Identify which cell holds the provided text, then report its (x, y) central coordinate. 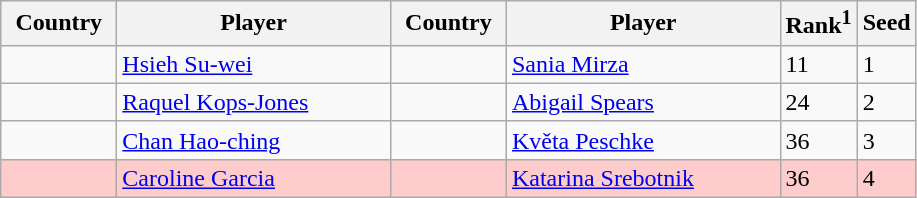
4 (886, 178)
24 (818, 102)
Chan Hao-ching (254, 140)
Sania Mirza (643, 64)
Raquel Kops-Jones (254, 102)
Rank1 (818, 24)
Seed (886, 24)
11 (818, 64)
Květa Peschke (643, 140)
Hsieh Su-wei (254, 64)
2 (886, 102)
1 (886, 64)
Caroline Garcia (254, 178)
3 (886, 140)
Abigail Spears (643, 102)
Katarina Srebotnik (643, 178)
